Identify which cell holds the provided text, then report its [x, y] central coordinate. 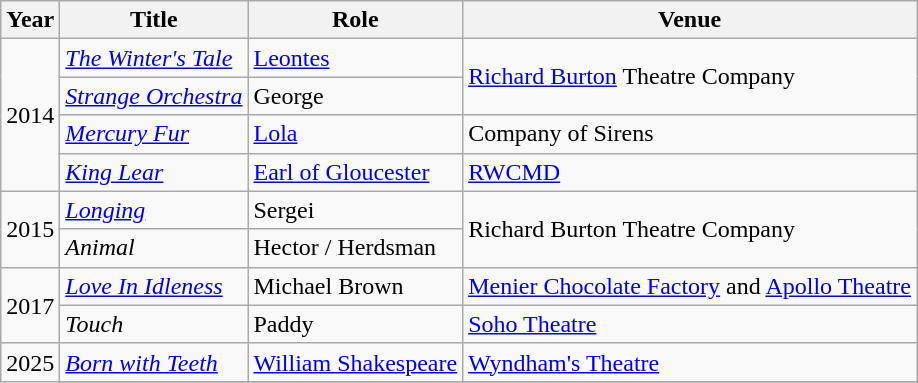
RWCMD [690, 172]
Company of Sirens [690, 134]
William Shakespeare [356, 362]
Longing [154, 210]
George [356, 96]
The Winter's Tale [154, 58]
Hector / Herdsman [356, 248]
Michael Brown [356, 286]
Earl of Gloucester [356, 172]
Touch [154, 324]
Born with Teeth [154, 362]
King Lear [154, 172]
2015 [30, 229]
Wyndham's Theatre [690, 362]
Paddy [356, 324]
Animal [154, 248]
Venue [690, 20]
Leontes [356, 58]
Soho Theatre [690, 324]
Year [30, 20]
Lola [356, 134]
Sergei [356, 210]
Title [154, 20]
Menier Chocolate Factory and Apollo Theatre [690, 286]
Strange Orchestra [154, 96]
Role [356, 20]
2014 [30, 115]
2017 [30, 305]
Love In Idleness [154, 286]
Mercury Fur [154, 134]
2025 [30, 362]
